Capture the cell that displays the provided text and extract its (X, Y) central coordinate. 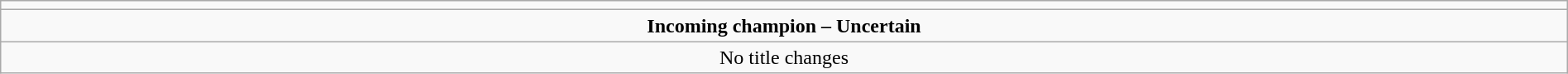
Incoming champion – Uncertain (784, 26)
No title changes (784, 57)
